Identify which cell holds the provided text, then report its [x, y] central coordinate. 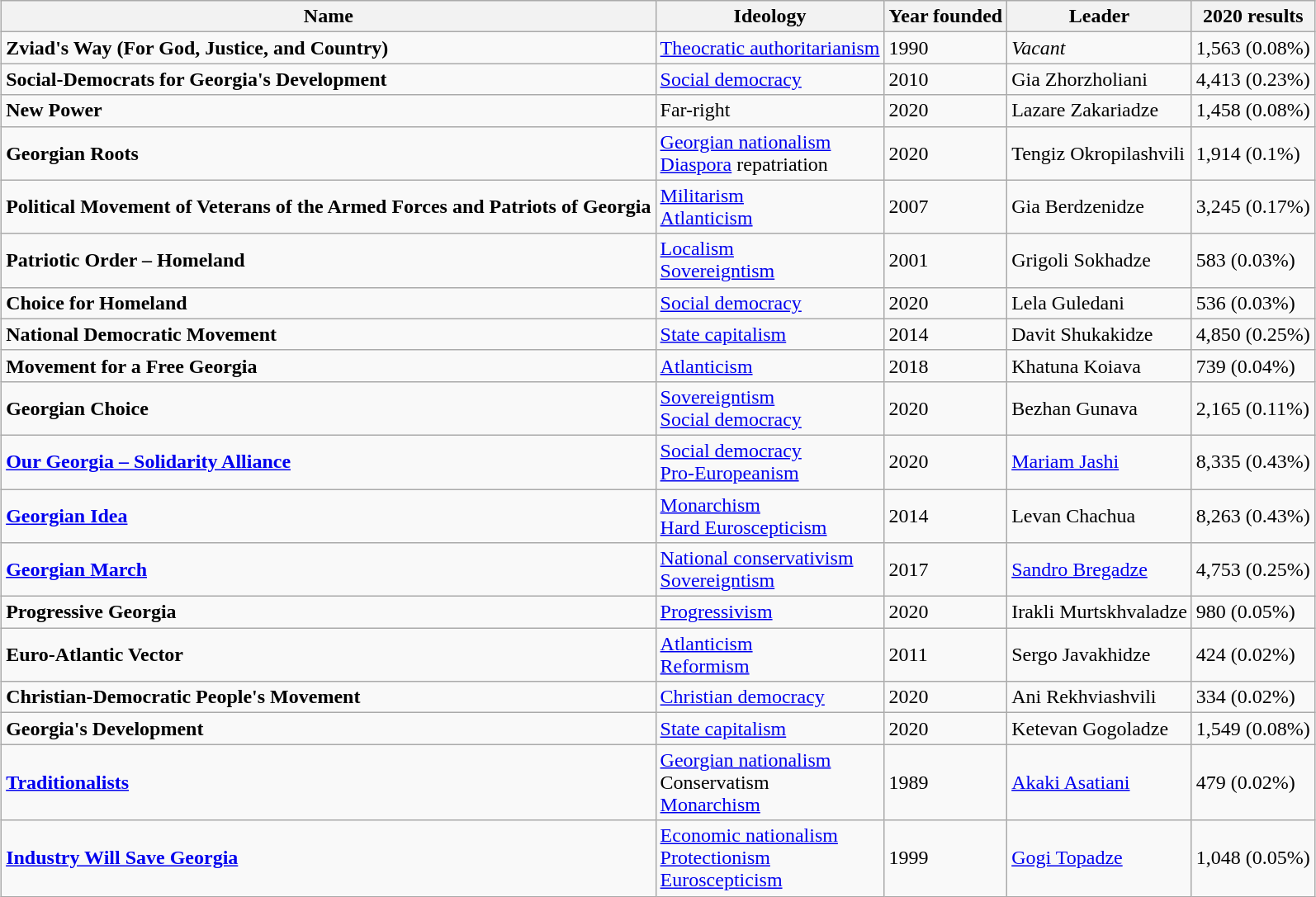
Georgian Idea [329, 515]
Progressivism [769, 612]
Levan Chachua [1100, 515]
Atlanticism [769, 366]
424 (0.02%) [1253, 655]
2001 [946, 261]
National Democratic Movement [329, 334]
Georgian Choice [329, 408]
1,048 (0.05%) [1253, 858]
Movement for a Free Georgia [329, 366]
1999 [946, 858]
New Power [329, 111]
2020 results [1253, 17]
479 (0.02%) [1253, 782]
8,335 (0.43%) [1253, 462]
Gia Berdzenidze [1100, 206]
Gia Zhorzholiani [1100, 79]
SovereigntismSocial democracy [769, 408]
Euro-Atlantic Vector [329, 655]
Year founded [946, 17]
739 (0.04%) [1253, 366]
2018 [946, 366]
Ideology [769, 17]
Georgian Roots [329, 153]
Political Movement of Veterans of the Armed Forces and Patriots of Georgia [329, 206]
Lela Guledani [1100, 303]
Name [329, 17]
Bezhan Gunava [1100, 408]
Christian democracy [769, 697]
334 (0.02%) [1253, 697]
Georgian March [329, 569]
Traditionalists [329, 782]
2010 [946, 79]
Irakli Murtskhvaladze [1100, 612]
4,413 (0.23%) [1253, 79]
Patriotic Order – Homeland [329, 261]
1,458 (0.08%) [1253, 111]
Zviad's Way (For God, Justice, and Country) [329, 48]
2007 [946, 206]
Social democracyPro-Europeanism [769, 462]
Grigoli Sokhadze [1100, 261]
Sandro Bregadze [1100, 569]
980 (0.05%) [1253, 612]
Ketevan Gogoladze [1100, 729]
Our Georgia – Solidarity Alliance [329, 462]
Khatuna Koiava [1100, 366]
2,165 (0.11%) [1253, 408]
AtlanticismReformism [769, 655]
Economic nationalismProtectionismEuroscepticism [769, 858]
Davit Shukakidze [1100, 334]
536 (0.03%) [1253, 303]
1990 [946, 48]
Georgian nationalismConservatismMonarchism [769, 782]
National conservativismSovereigntism [769, 569]
3,245 (0.17%) [1253, 206]
Georgia's Development [329, 729]
Mariam Jashi [1100, 462]
Georgian nationalismDiaspora repatriation [769, 153]
MonarchismHard Euroscepticism [769, 515]
2011 [946, 655]
Far-right [769, 111]
4,753 (0.25%) [1253, 569]
8,263 (0.43%) [1253, 515]
Leader [1100, 17]
1,914 (0.1%) [1253, 153]
1,549 (0.08%) [1253, 729]
Vacant [1100, 48]
Christian-Democratic People's Movement [329, 697]
Tengiz Okropilashvili [1100, 153]
Sergo Javakhidze [1100, 655]
Akaki Asatiani [1100, 782]
Lazare Zakariadze [1100, 111]
Theocratic authoritarianism [769, 48]
4,850 (0.25%) [1253, 334]
1989 [946, 782]
LocalismSovereigntism [769, 261]
Ani Rekhviashvili [1100, 697]
2017 [946, 569]
Gogi Topadze [1100, 858]
Progressive Georgia [329, 612]
MilitarismAtlanticism [769, 206]
583 (0.03%) [1253, 261]
Choice for Homeland [329, 303]
Industry Will Save Georgia [329, 858]
1,563 (0.08%) [1253, 48]
Social-Democrats for Georgia's Development [329, 79]
